Return (x, y) of the center of cell containing provided text 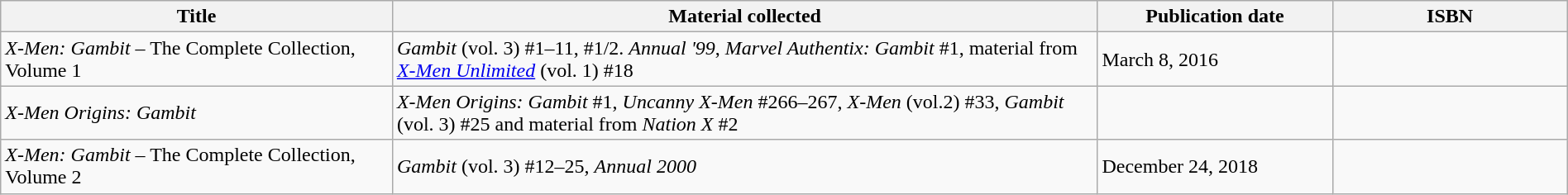
Gambit (vol. 3) #1–11, #1/2. Annual '99, Marvel Authentix: Gambit #1, material from X-Men Unlimited (vol. 1) #18 (744, 59)
Publication date (1215, 17)
X-Men Origins: Gambit #1, Uncanny X-Men #266–267, X-Men (vol.2) #33, Gambit (vol. 3) #25 and material from Nation X #2 (744, 112)
March 8, 2016 (1215, 59)
December 24, 2018 (1215, 167)
Gambit (vol. 3) #12–25, Annual 2000 (744, 167)
Material collected (744, 17)
X-Men: Gambit – The Complete Collection, Volume 1 (197, 59)
ISBN (1450, 17)
X-Men Origins: Gambit (197, 112)
Title (197, 17)
X-Men: Gambit – The Complete Collection, Volume 2 (197, 167)
